For the text-containing cell, return its midpoint in (x, y) coordinate format. 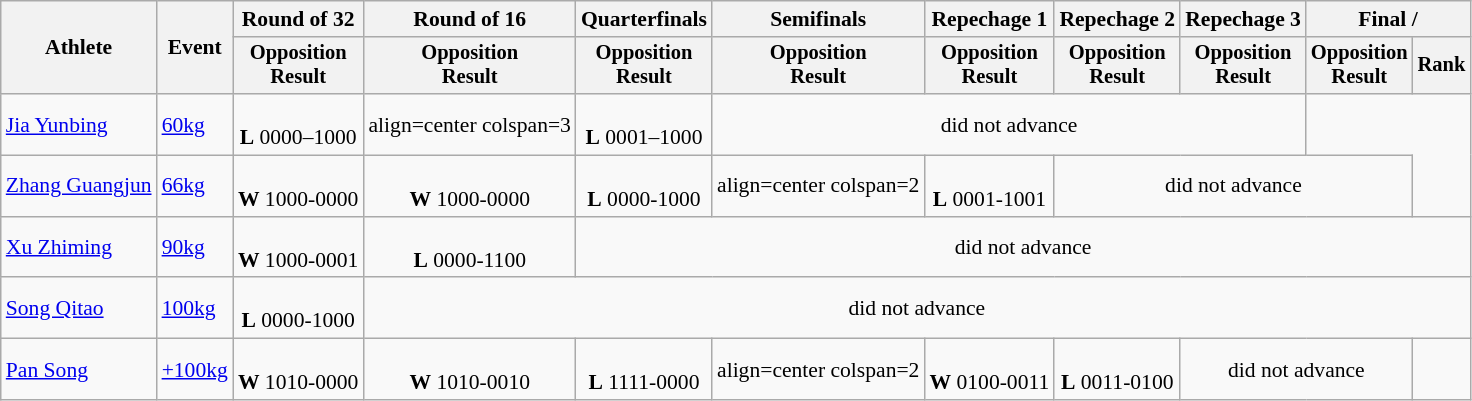
90kg (195, 248)
Athlete (79, 48)
Round of 16 (469, 19)
60kg (195, 124)
Rank (1442, 66)
+100kg (195, 370)
W 1000-0001 (298, 248)
Repechage 2 (1117, 19)
Repechage 1 (989, 19)
L 0000-1100 (469, 248)
Zhang Guangjun (79, 186)
66kg (195, 186)
W 1010-0010 (469, 370)
Repechage 3 (1243, 19)
L 1111-0000 (644, 370)
Song Qitao (79, 308)
Final / (1388, 19)
Round of 32 (298, 19)
W 0100-0011 (989, 370)
Semifinals (818, 19)
W 1010-0000 (298, 370)
100kg (195, 308)
Pan Song (79, 370)
L 0011-0100 (1117, 370)
Quarterfinals (644, 19)
Event (195, 48)
Xu Zhiming (79, 248)
L 0001–1000 (644, 124)
L 0001-1001 (989, 186)
L 0000–1000 (298, 124)
Jia Yunbing (79, 124)
align=center colspan=3 (469, 124)
